Pinpoint the cell where the given text exists, returning its (X, Y) midpoint coordinate. 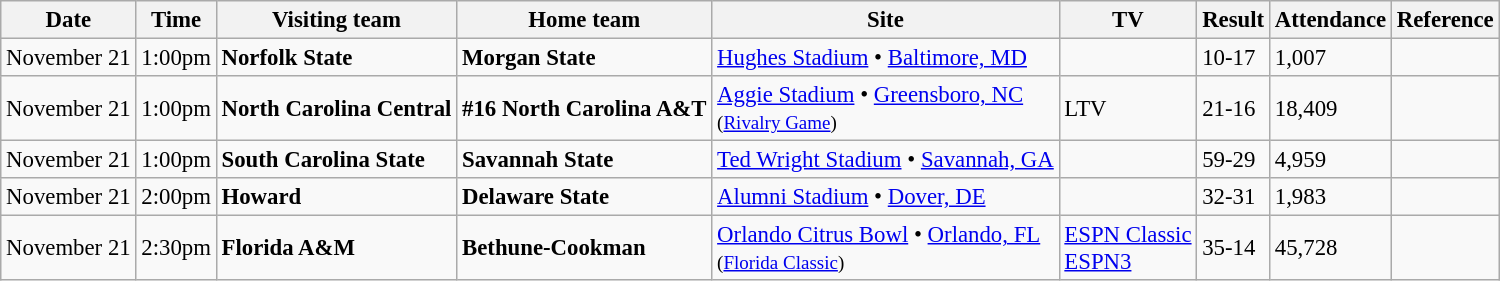
Reference (1445, 20)
45,728 (1330, 248)
Delaware State (584, 197)
1,983 (1330, 197)
32-31 (1234, 197)
Savannah State (584, 160)
Site (886, 20)
Attendance (1330, 20)
Alumni Stadium • Dover, DE (886, 197)
Time (176, 20)
2:00pm (176, 197)
Ted Wright Stadium • Savannah, GA (886, 160)
18,409 (1330, 108)
North Carolina Central (336, 108)
Visiting team (336, 20)
LTV (1128, 108)
Bethune-Cookman (584, 248)
Result (1234, 20)
Norfolk State (336, 58)
Aggie Stadium • Greensboro, NC(Rivalry Game) (886, 108)
Florida A&M (336, 248)
21-16 (1234, 108)
#16 North Carolina A&T (584, 108)
Date (68, 20)
ESPN ClassicESPN3 (1128, 248)
35-14 (1234, 248)
Howard (336, 197)
Home team (584, 20)
Morgan State (584, 58)
TV (1128, 20)
2:30pm (176, 248)
1,007 (1330, 58)
South Carolina State (336, 160)
10-17 (1234, 58)
Orlando Citrus Bowl • Orlando, FL(Florida Classic) (886, 248)
4,959 (1330, 160)
59-29 (1234, 160)
Hughes Stadium • Baltimore, MD (886, 58)
